Determine the [x, y] coordinate at the center of the cell enclosing the given text.  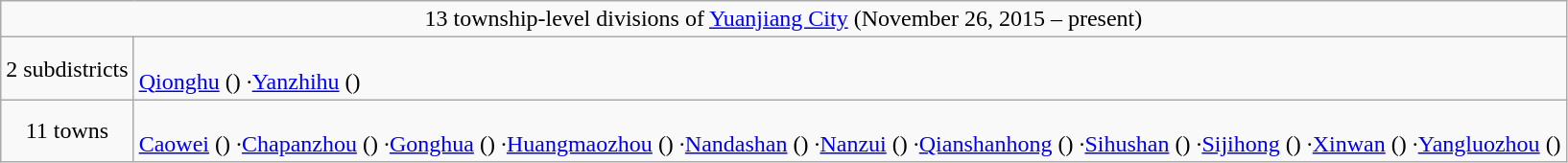
Qionghu () ·Yanzhihu () [850, 69]
Caowei () ·Chapanzhou () ·Gonghua () ·Huangmaozhou () ·Nandashan () ·Nanzui () ·Qianshanhong () ·Sihushan () ·Sijihong () ·Xinwan () ·Yangluozhou () [850, 130]
2 subdistricts [67, 69]
11 towns [67, 130]
13 township-level divisions of Yuanjiang City (November 26, 2015 – present) [783, 19]
